For the text-containing cell, return its midpoint in [X, Y] coordinate format. 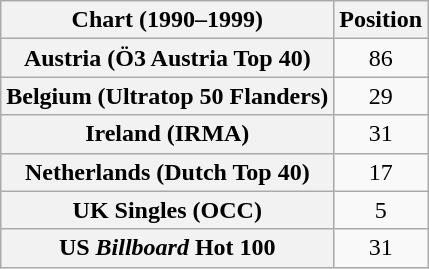
17 [381, 172]
5 [381, 210]
US Billboard Hot 100 [168, 248]
Position [381, 20]
Chart (1990–1999) [168, 20]
Belgium (Ultratop 50 Flanders) [168, 96]
29 [381, 96]
Netherlands (Dutch Top 40) [168, 172]
86 [381, 58]
Austria (Ö3 Austria Top 40) [168, 58]
UK Singles (OCC) [168, 210]
Ireland (IRMA) [168, 134]
